Pinpoint the cell where the given text exists, returning its [x, y] midpoint coordinate. 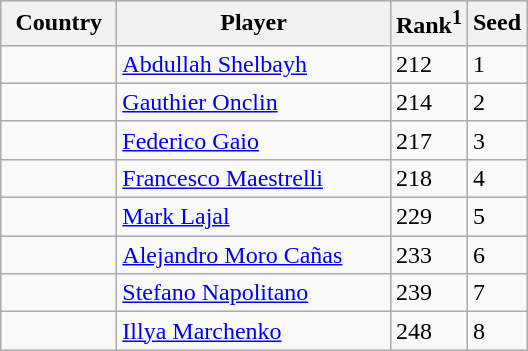
8 [496, 331]
214 [428, 102]
1 [496, 64]
7 [496, 293]
5 [496, 217]
3 [496, 140]
239 [428, 293]
Rank1 [428, 24]
Player [254, 24]
Illya Marchenko [254, 331]
4 [496, 178]
Francesco Maestrelli [254, 178]
218 [428, 178]
Seed [496, 24]
212 [428, 64]
Gauthier Onclin [254, 102]
Federico Gaio [254, 140]
Stefano Napolitano [254, 293]
248 [428, 331]
233 [428, 255]
217 [428, 140]
Mark Lajal [254, 217]
Country [59, 24]
Abdullah Shelbayh [254, 64]
229 [428, 217]
2 [496, 102]
Alejandro Moro Cañas [254, 255]
6 [496, 255]
